Search for the cell housing the specified text and yield its (x, y) center coordinate. 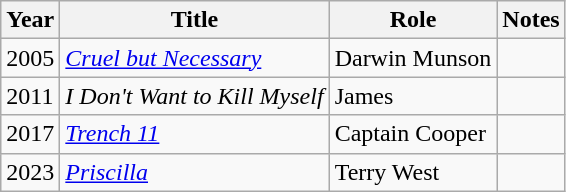
Year (30, 20)
Cruel but Necessary (194, 58)
2017 (30, 134)
James (413, 96)
Title (194, 20)
2005 (30, 58)
Darwin Munson (413, 58)
Notes (531, 20)
Trench 11 (194, 134)
Captain Cooper (413, 134)
Role (413, 20)
2023 (30, 172)
Terry West (413, 172)
Priscilla (194, 172)
I Don't Want to Kill Myself (194, 96)
2011 (30, 96)
